Scan for the cell matching the given text and deliver its (X, Y) coordinate at center. 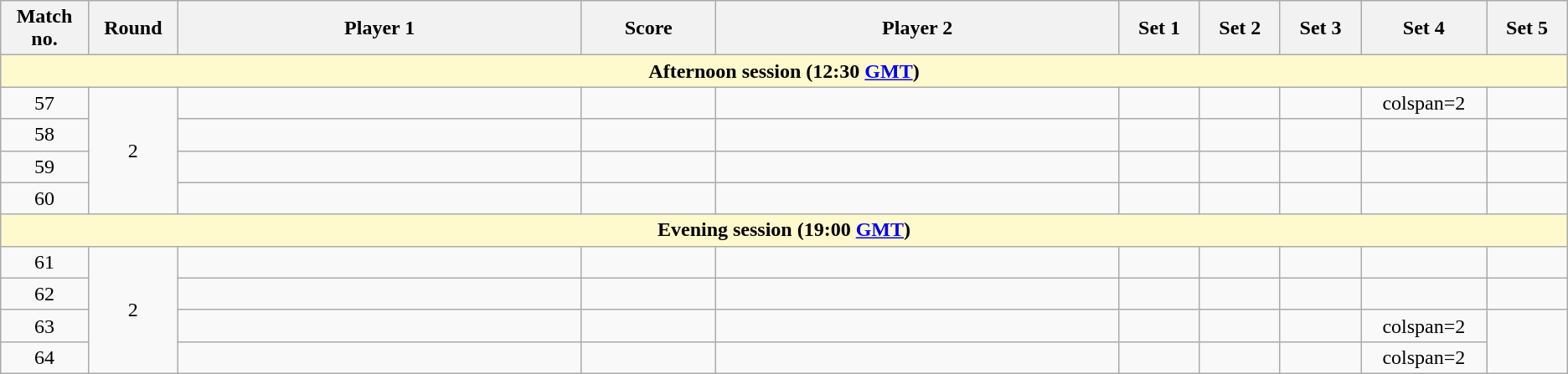
60 (45, 198)
64 (45, 357)
Set 3 (1320, 28)
Player 1 (379, 28)
57 (45, 103)
Match no. (45, 28)
Player 2 (916, 28)
61 (45, 262)
Set 2 (1240, 28)
62 (45, 294)
Set 5 (1527, 28)
58 (45, 135)
Set 1 (1159, 28)
Round (132, 28)
Afternoon session (12:30 GMT) (784, 71)
Score (648, 28)
63 (45, 325)
Set 4 (1424, 28)
59 (45, 167)
Evening session (19:00 GMT) (784, 230)
